Detect which cell encompasses the target text, then output its [x, y] center coordinate. 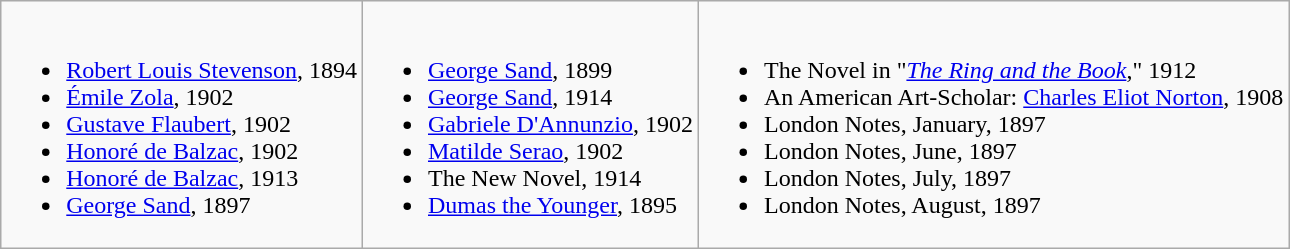
Robert Louis Stevenson, 1894Émile Zola, 1902Gustave Flaubert, 1902Honoré de Balzac, 1902Honoré de Balzac, 1913George Sand, 1897 [182, 125]
George Sand, 1899George Sand, 1914Gabriele D'Annunzio, 1902Matilde Serao, 1902The New Novel, 1914Dumas the Younger, 1895 [530, 125]
